Pinpoint the cell where the given text exists, returning its [x, y] midpoint coordinate. 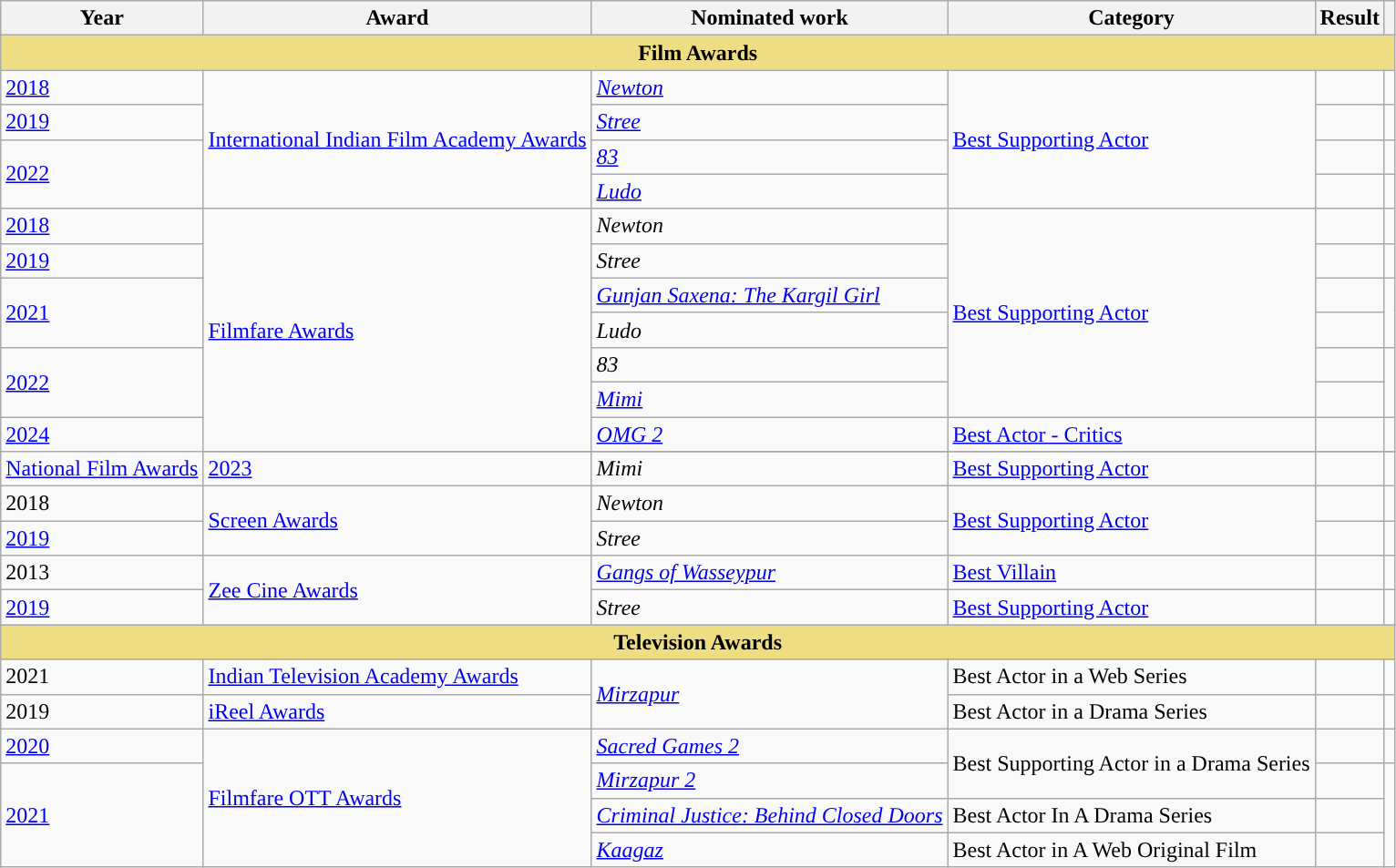
iReel Awards [397, 711]
Year [102, 18]
Best Supporting Actor in a Drama Series [1132, 763]
Screen Awards [397, 521]
Best Villain [1132, 573]
2024 [102, 434]
Filmfare Awards [397, 330]
Sacred Games 2 [769, 746]
Best Actor in a Drama Series [1132, 711]
Category [1132, 18]
2023 [397, 469]
Best Actor in a Web Series [1132, 677]
Filmfare OTT Awards [397, 798]
Mirzapur [769, 694]
Criminal Justice: Behind Closed Doors [769, 815]
OMG 2 [769, 434]
Best Actor - Critics [1132, 434]
Zee Cine Awards [397, 590]
Result [1350, 18]
Television Awards [698, 642]
International Indian Film Academy Awards [397, 139]
Kaagaz [769, 850]
National Film Awards [102, 469]
Gunjan Saxena: The Kargil Girl [769, 295]
2020 [102, 746]
Mirzapur 2 [769, 781]
Gangs of Wasseypur [769, 573]
Film Awards [698, 53]
Indian Television Academy Awards [397, 677]
Nominated work [769, 18]
Best Actor In A Drama Series [1132, 815]
Award [397, 18]
Best Actor in A Web Original Film [1132, 850]
2013 [102, 573]
